From the cell containing the given text, extract its center point as [X, Y] coordinate. 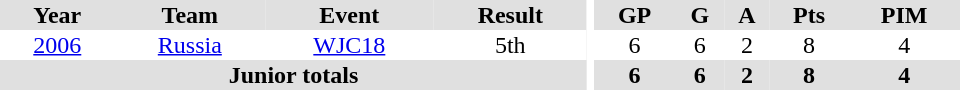
2006 [58, 45]
Event [349, 15]
PIM [904, 15]
5th [511, 45]
Pts [810, 15]
Result [511, 15]
G [700, 15]
GP [635, 15]
Year [58, 15]
Junior totals [294, 75]
Russia [190, 45]
A [747, 15]
WJC18 [349, 45]
Team [190, 15]
